Return the (x, y) coordinate for the center point of the cell that contains the specified text.  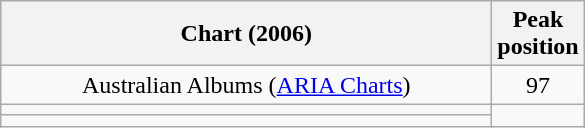
Australian Albums (ARIA Charts) (246, 85)
Peakposition (538, 34)
Chart (2006) (246, 34)
97 (538, 85)
